Extract the (X, Y) coordinate from the center of the cell holding the provided text.  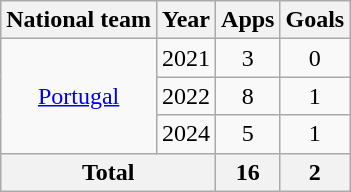
8 (248, 96)
2024 (186, 134)
5 (248, 134)
Goals (315, 20)
2021 (186, 58)
16 (248, 172)
Total (108, 172)
Apps (248, 20)
3 (248, 58)
Year (186, 20)
2 (315, 172)
National team (79, 20)
0 (315, 58)
Portugal (79, 96)
2022 (186, 96)
